Capture the cell that displays the provided text and extract its (X, Y) central coordinate. 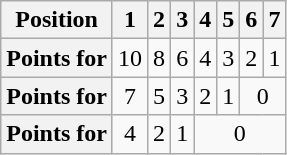
8 (160, 58)
10 (130, 58)
Position (57, 20)
